Find where the given text appears and provide that cell's center as (X, Y) coordinate. 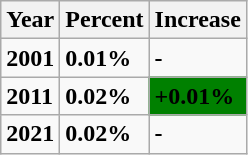
2001 (30, 58)
0.01% (104, 58)
Increase (198, 20)
+0.01% (198, 96)
2021 (30, 134)
2011 (30, 96)
Percent (104, 20)
Year (30, 20)
